Return (X, Y) of the center of cell containing provided text 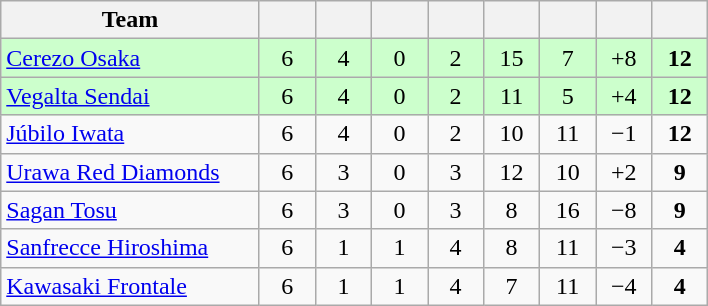
+2 (624, 172)
−8 (624, 210)
Cerezo Osaka (130, 58)
+4 (624, 96)
+8 (624, 58)
Vegalta Sendai (130, 96)
−1 (624, 134)
Kawasaki Frontale (130, 286)
Urawa Red Diamonds (130, 172)
−4 (624, 286)
16 (568, 210)
Sagan Tosu (130, 210)
5 (568, 96)
15 (512, 58)
−3 (624, 248)
Júbilo Iwata (130, 134)
Sanfrecce Hiroshima (130, 248)
Team (130, 20)
